Capture the cell that displays the provided text and extract its [x, y] central coordinate. 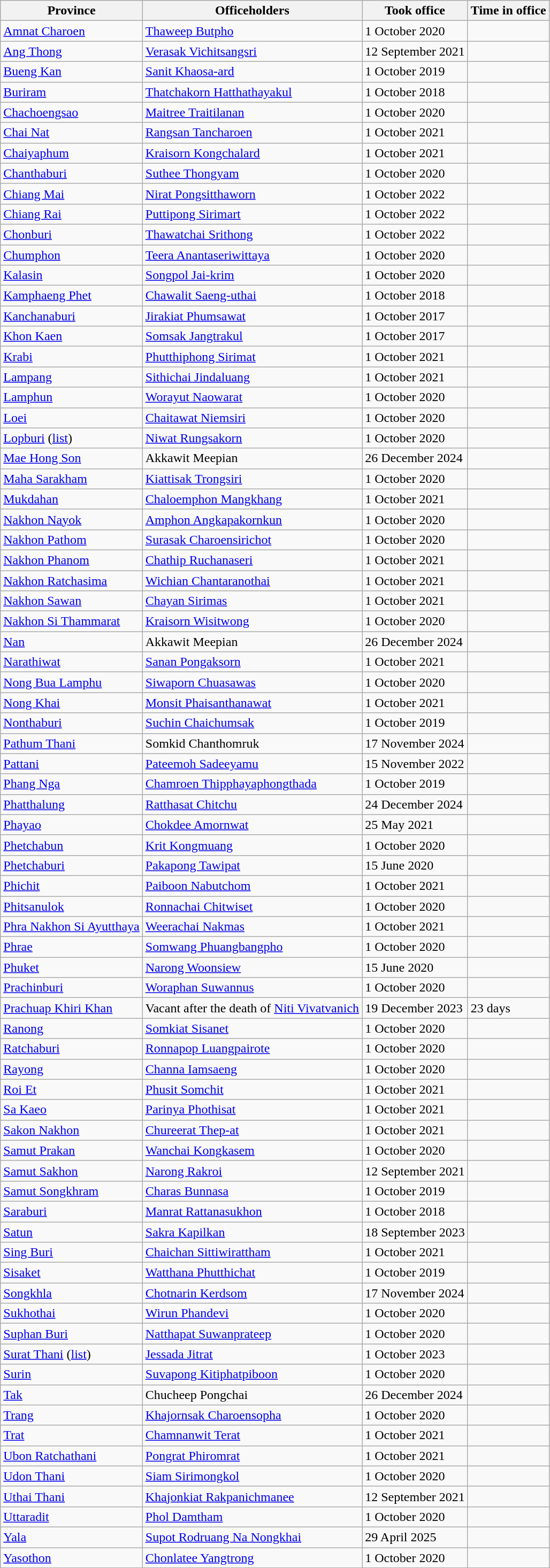
Thatchakorn Hatthathayakul [252, 92]
Chamroen Thipphayaphongthada [252, 784]
Jirakiat Phumsawat [252, 316]
Chonburi [72, 234]
Kraisorn Wisitwong [252, 621]
Kiattisak Trongsiri [252, 479]
Tak [72, 1395]
Chokdee Amornwat [252, 825]
Sanan Pongaksorn [252, 662]
Parinya Phothisat [252, 1110]
Nakhon Si Thammarat [72, 621]
Yala [72, 1537]
Ranong [72, 1028]
Lopburi (list) [72, 438]
Lampang [72, 377]
Phuket [72, 967]
Udon Thani [72, 1476]
Somsak Jangtrakul [252, 336]
Khajornsak Charoensopha [252, 1415]
Puttipong Sirimart [252, 214]
Loei [72, 418]
Chai Nat [72, 133]
Watthana Phutthichat [252, 1273]
Nakhon Pathom [72, 540]
Phang Nga [72, 784]
Samut Songkhram [72, 1191]
Phitsanulok [72, 906]
Phrae [72, 947]
Maha Sarakham [72, 479]
Chaiyaphum [72, 153]
Ronnachai Chitwiset [252, 906]
Maitree Traitilanan [252, 112]
Chanthaburi [72, 173]
Province [72, 11]
15 November 2022 [415, 764]
Ratchaburi [72, 1049]
Kalasin [72, 275]
Chaloemphon Mangkhang [252, 499]
Narong Woonsiew [252, 967]
Weerachai Nakmas [252, 927]
Manrat Rattanasukhon [252, 1211]
Ronnapop Luangpairote [252, 1049]
Teera Anantaseriwittaya [252, 255]
Pateemoh Sadeeyamu [252, 764]
Channa Iamsaeng [252, 1069]
Somwang Phuangbangpho [252, 947]
Officeholders [252, 11]
Surin [72, 1374]
Uthai Thani [72, 1496]
18 September 2023 [415, 1232]
Pattani [72, 764]
Thawatchai Srithong [252, 234]
Phichit [72, 886]
29 April 2025 [415, 1537]
Rangsan Tancharoen [252, 133]
Phetchabun [72, 845]
Wirun Phandevi [252, 1313]
Wanchai Kongkasem [252, 1150]
Niwat Rungsakorn [252, 438]
Samut Prakan [72, 1150]
Chawalit Saeng-uthai [252, 296]
Pongrat Phiromrat [252, 1456]
Worayut Naowarat [252, 397]
Siam Sirimongkol [252, 1476]
Sakra Kapilkan [252, 1232]
Buriram [72, 92]
25 May 2021 [415, 825]
Satun [72, 1232]
Chaitawat Niemsiri [252, 418]
Khajonkiat Rakpanichmanee [252, 1496]
Vacant after the death of Niti Vivatvanich [252, 1008]
Mukdahan [72, 499]
Nakhon Ratchasima [72, 580]
Suphan Buri [72, 1334]
Songkhla [72, 1293]
Surasak Charoensirichot [252, 540]
Narong Rakroi [252, 1171]
Wichian Chantaranothai [252, 580]
Verasak Vichitsangsri [252, 51]
Phra Nakhon Si Ayutthaya [72, 927]
Amphon Angkapakornkun [252, 519]
Prachinburi [72, 988]
Chureerat Thep-at [252, 1130]
Nan [72, 642]
Amnat Charoen [72, 31]
Chotnarin Kerdsom [252, 1293]
Suchin Chaichumsak [252, 723]
Trang [72, 1415]
Krabi [72, 357]
Chonlatee Yangtrong [252, 1558]
1 October 2023 [415, 1354]
Narathiwat [72, 662]
Khon Kaen [72, 336]
Prachuap Khiri Khan [72, 1008]
Supot Rodruang Na Nongkhai [252, 1537]
Sithichai Jindaluang [252, 377]
Samut Sakhon [72, 1171]
Natthapat Suwanprateep [252, 1334]
Bueng Kan [72, 72]
Took office [415, 11]
Siwaporn Chuasawas [252, 682]
Nong Khai [72, 703]
Time in office [508, 11]
Sanit Khaosa-ard [252, 72]
Sing Buri [72, 1252]
Saraburi [72, 1211]
Kanchanaburi [72, 316]
Sisaket [72, 1273]
Charas Bunnasa [252, 1191]
Kraisorn Kongchalard [252, 153]
Pakapong Tawipat [252, 865]
Ratthasat Chitchu [252, 804]
Somkiat Sisanet [252, 1028]
Chathip Ruchanaseri [252, 560]
Chachoengsao [72, 112]
Phayao [72, 825]
Uttaradit [72, 1517]
Phatthalung [72, 804]
Phutthiphong Sirimat [252, 357]
Suthee Thongyam [252, 173]
Rayong [72, 1069]
23 days [508, 1008]
Songpol Jai-krim [252, 275]
Nakhon Nayok [72, 519]
19 December 2023 [415, 1008]
24 December 2024 [415, 804]
Phol Damtham [252, 1517]
Monsit Phaisanthanawat [252, 703]
Jessada Jitrat [252, 1354]
Lamphun [72, 397]
Sakon Nakhon [72, 1130]
Woraphan Suwannus [252, 988]
Surat Thani (list) [72, 1354]
Chucheep Pongchai [252, 1395]
Ang Thong [72, 51]
Sa Kaeo [72, 1110]
Yasothon [72, 1558]
Phetchaburi [72, 865]
Roi Et [72, 1089]
Ubon Ratchathani [72, 1456]
Mae Hong Son [72, 458]
Nirat Pongsitthaworn [252, 194]
Phusit Somchit [252, 1089]
Chayan Sirimas [252, 601]
Nonthaburi [72, 723]
Trat [72, 1435]
Sukhothai [72, 1313]
Chaichan Sittiwirattham [252, 1252]
Kamphaeng Phet [72, 296]
Chiang Rai [72, 214]
Nakhon Phanom [72, 560]
Pathum Thani [72, 743]
Somkid Chanthomruk [252, 743]
Nakhon Sawan [72, 601]
Chumphon [72, 255]
Paiboon Nabutchom [252, 886]
Chamnanwit Terat [252, 1435]
Thaweep Butpho [252, 31]
Nong Bua Lamphu [72, 682]
Chiang Mai [72, 194]
Suvapong Kitiphatpiboon [252, 1374]
Krit Kongmuang [252, 845]
